Output the (x, y) coordinate of the center of the cell containing the given text.  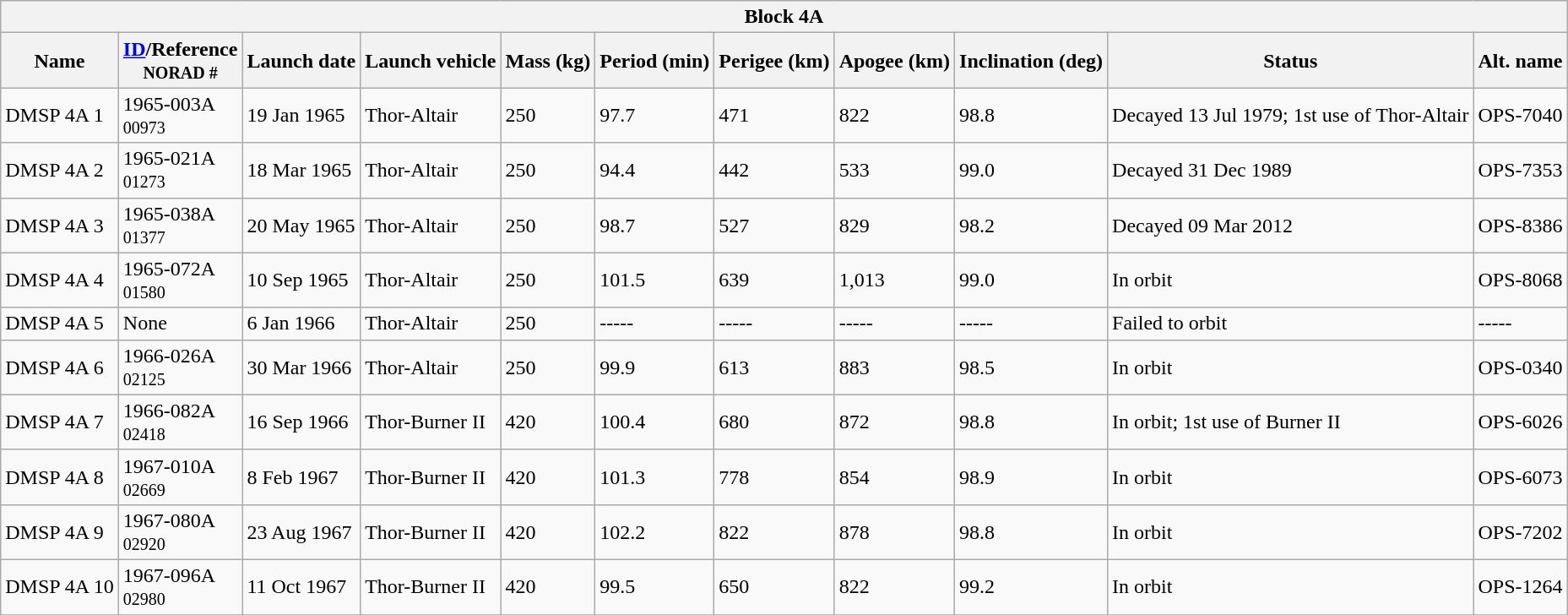
DMSP 4A 4 (60, 280)
ID/ReferenceNORAD # (181, 61)
829 (894, 225)
650 (774, 586)
1967-080A02920 (181, 532)
OPS-6026 (1520, 422)
Status (1290, 61)
20 May 1965 (301, 225)
Launch date (301, 61)
1965-072A01580 (181, 280)
OPS-8068 (1520, 280)
98.5 (1032, 367)
1,013 (894, 280)
Perigee (km) (774, 61)
DMSP 4A 7 (60, 422)
OPS-8386 (1520, 225)
OPS-7202 (1520, 532)
19 Jan 1965 (301, 115)
11 Oct 1967 (301, 586)
854 (894, 476)
97.7 (655, 115)
10 Sep 1965 (301, 280)
527 (774, 225)
1967-010A02669 (181, 476)
Decayed 13 Jul 1979; 1st use of Thor-Altair (1290, 115)
Launch vehicle (431, 61)
16 Sep 1966 (301, 422)
DMSP 4A 3 (60, 225)
94.4 (655, 171)
6 Jan 1966 (301, 324)
Alt. name (1520, 61)
23 Aug 1967 (301, 532)
613 (774, 367)
872 (894, 422)
100.4 (655, 422)
Block 4A (784, 17)
Apogee (km) (894, 61)
883 (894, 367)
In orbit; 1st use of Burner II (1290, 422)
DMSP 4A 10 (60, 586)
99.9 (655, 367)
Period (min) (655, 61)
Mass (kg) (548, 61)
OPS-1264 (1520, 586)
DMSP 4A 2 (60, 171)
Decayed 31 Dec 1989 (1290, 171)
101.3 (655, 476)
878 (894, 532)
98.2 (1032, 225)
98.9 (1032, 476)
DMSP 4A 6 (60, 367)
OPS-7353 (1520, 171)
DMSP 4A 1 (60, 115)
442 (774, 171)
1967-096A02980 (181, 586)
1966-026A02125 (181, 367)
Inclination (deg) (1032, 61)
1965-003A00973 (181, 115)
471 (774, 115)
1965-038A01377 (181, 225)
18 Mar 1965 (301, 171)
None (181, 324)
98.7 (655, 225)
99.5 (655, 586)
101.5 (655, 280)
DMSP 4A 9 (60, 532)
1966-082A02418 (181, 422)
680 (774, 422)
102.2 (655, 532)
DMSP 4A 5 (60, 324)
OPS-0340 (1520, 367)
OPS-6073 (1520, 476)
Name (60, 61)
Decayed 09 Mar 2012 (1290, 225)
533 (894, 171)
DMSP 4A 8 (60, 476)
1965-021A01273 (181, 171)
30 Mar 1966 (301, 367)
OPS-7040 (1520, 115)
Failed to orbit (1290, 324)
639 (774, 280)
8 Feb 1967 (301, 476)
778 (774, 476)
99.2 (1032, 586)
